Detect which cell encompasses the target text, then output its [X, Y] center coordinate. 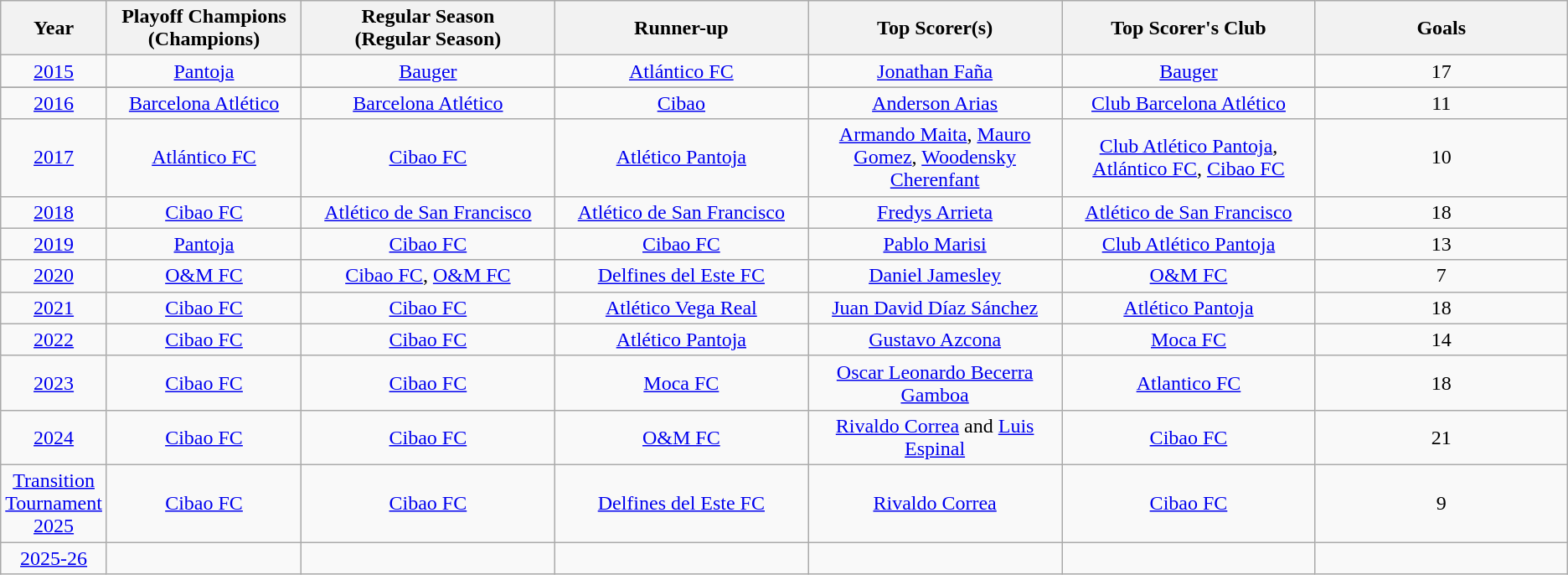
Anderson Arias [935, 103]
Cibao [681, 103]
Top Scorer's Club [1189, 28]
Goals [1441, 28]
Rivaldo Correa and Luis Espinal [935, 438]
Club Atlético Pantoja [1189, 244]
Jonathan Faña [935, 71]
2025-26 [54, 557]
2017 [54, 158]
Juan David Díaz Sánchez [935, 308]
Club Atlético Pantoja, Atlántico FC, Cibao FC [1189, 158]
2015 [54, 71]
2016 [54, 103]
Oscar Leonardo Becerra Gamboa [935, 382]
Atlantico FC [1189, 382]
9 [1441, 503]
Fredys Arrieta [935, 212]
17 [1441, 71]
14 [1441, 339]
10 [1441, 158]
7 [1441, 276]
Club Barcelona Atlético [1189, 103]
Runner-up [681, 28]
21 [1441, 438]
2020 [54, 276]
2019 [54, 244]
2022 [54, 339]
Transition Tournament 2025 [54, 503]
2024 [54, 438]
Gustavo Azcona [935, 339]
11 [1441, 103]
Top Scorer(s) [935, 28]
2023 [54, 382]
2018 [54, 212]
Year [54, 28]
13 [1441, 244]
Cibao FC, O&M FC [429, 276]
Daniel Jamesley [935, 276]
2021 [54, 308]
Pablo Marisi [935, 244]
Regular Season (Regular Season) [429, 28]
Playoff Champions (Champions) [204, 28]
Rivaldo Correa [935, 503]
Atlético Vega Real [681, 308]
Armando Maita, Mauro Gomez, Woodensky Cherenfant [935, 158]
